Provide the (x, y) coordinate of the cell's center where the given text is located.  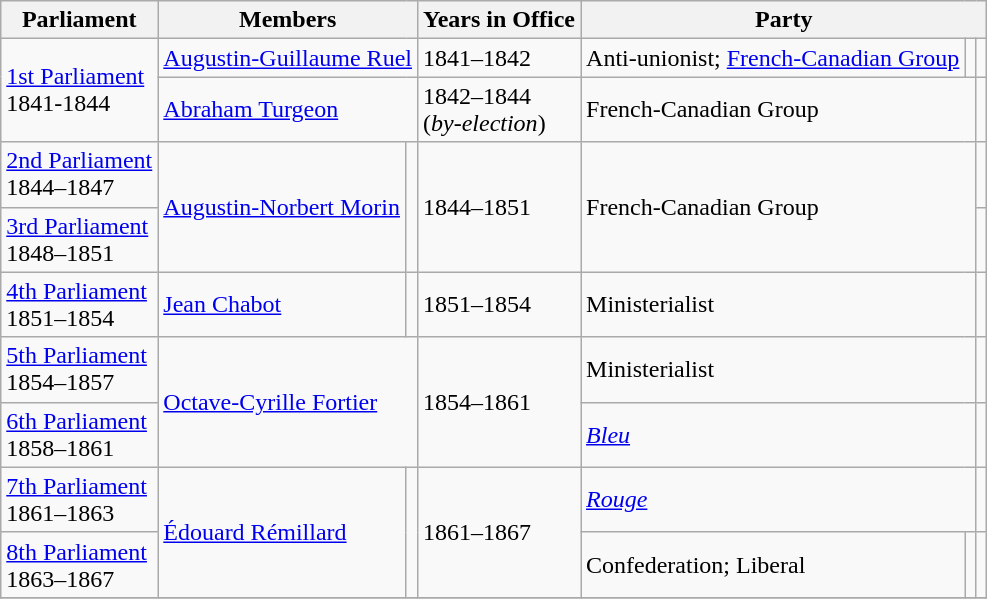
2nd Parliament1844–1847 (80, 174)
1st Parliament1841-1844 (80, 90)
1844–1851 (498, 207)
Augustin-Norbert Morin (282, 207)
Édouard Rémillard (282, 532)
1854–1861 (498, 402)
Confederation; Liberal (773, 564)
7th Parliament1861–1863 (80, 500)
Anti-unionist; French-Canadian Group (773, 58)
5th Parliament1854–1857 (80, 370)
Members (288, 20)
Abraham Turgeon (288, 110)
Parliament (80, 20)
Octave-Cyrille Fortier (288, 402)
4th Parliament1851–1854 (80, 304)
6th Parliament1858–1861 (80, 434)
Bleu (778, 434)
Jean Chabot (282, 304)
1841–1842 (498, 58)
3rd Parliament1848–1851 (80, 240)
1861–1867 (498, 532)
Augustin-Guillaume Ruel (288, 58)
1851–1854 (498, 304)
Party (784, 20)
Years in Office (498, 20)
1842–1844(by-election) (498, 110)
8th Parliament1863–1867 (80, 564)
Rouge (778, 500)
